Detect which cell encompasses the target text, then output its (x, y) center coordinate. 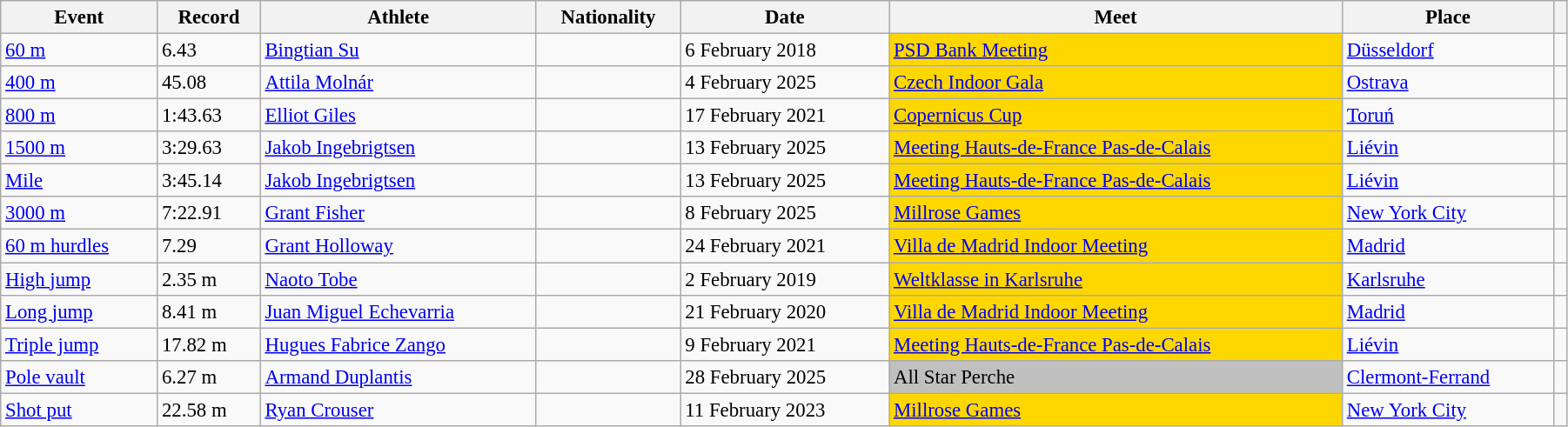
8 February 2025 (785, 213)
7.29 (209, 246)
21 February 2020 (785, 311)
Naoto Tobe (399, 279)
Triple jump (79, 344)
9 February 2021 (785, 344)
Weltklasse in Karlsruhe (1116, 279)
3:45.14 (209, 181)
22.58 m (209, 410)
All Star Perche (1116, 377)
Record (209, 17)
Meet (1116, 17)
6.27 m (209, 377)
2 February 2019 (785, 279)
Bingtian Su (399, 50)
1500 m (79, 148)
7:22.91 (209, 213)
Karlsruhe (1448, 279)
11 February 2023 (785, 410)
Long jump (79, 311)
800 m (79, 116)
3000 m (79, 213)
Ryan Crouser (399, 410)
Date (785, 17)
Nationality (608, 17)
Juan Miguel Echevarria (399, 311)
24 February 2021 (785, 246)
3:29.63 (209, 148)
8.41 m (209, 311)
28 February 2025 (785, 377)
Elliot Giles (399, 116)
Copernicus Cup (1116, 116)
45.08 (209, 83)
1:43.63 (209, 116)
17.82 m (209, 344)
Grant Holloway (399, 246)
Hugues Fabrice Zango (399, 344)
Ostrava (1448, 83)
Event (79, 17)
400 m (79, 83)
2.35 m (209, 279)
High jump (79, 279)
4 February 2025 (785, 83)
Düsseldorf (1448, 50)
Place (1448, 17)
Mile (79, 181)
Czech Indoor Gala (1116, 83)
Clermont-Ferrand (1448, 377)
Grant Fisher (399, 213)
Armand Duplantis (399, 377)
Athlete (399, 17)
Pole vault (79, 377)
60 m hurdles (79, 246)
6.43 (209, 50)
Shot put (79, 410)
17 February 2021 (785, 116)
PSD Bank Meeting (1116, 50)
Toruń (1448, 116)
60 m (79, 50)
Attila Molnár (399, 83)
6 February 2018 (785, 50)
